Scan for the cell matching the given text and deliver its (X, Y) coordinate at center. 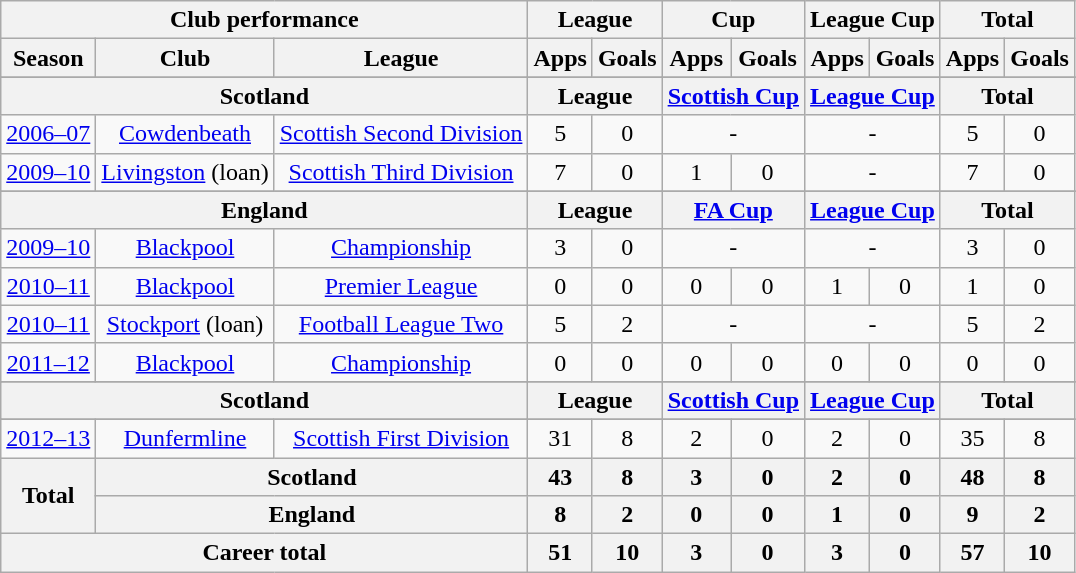
2012–13 (48, 438)
Season (48, 58)
Scottish Third Division (401, 172)
Scottish First Division (401, 438)
9 (972, 515)
35 (972, 438)
31 (560, 438)
Livingston (loan) (185, 172)
Premier League (401, 286)
Club (185, 58)
51 (560, 553)
Scottish Second Division (401, 134)
Stockport (loan) (185, 324)
48 (972, 477)
Cowdenbeath (185, 134)
Club performance (264, 20)
Dunfermline (185, 438)
2006–07 (48, 134)
Football League Two (401, 324)
FA Cup (733, 210)
43 (560, 477)
2011–12 (48, 362)
Cup (733, 20)
57 (972, 553)
Career total (264, 553)
